Capture the cell that displays the provided text and extract its (x, y) central coordinate. 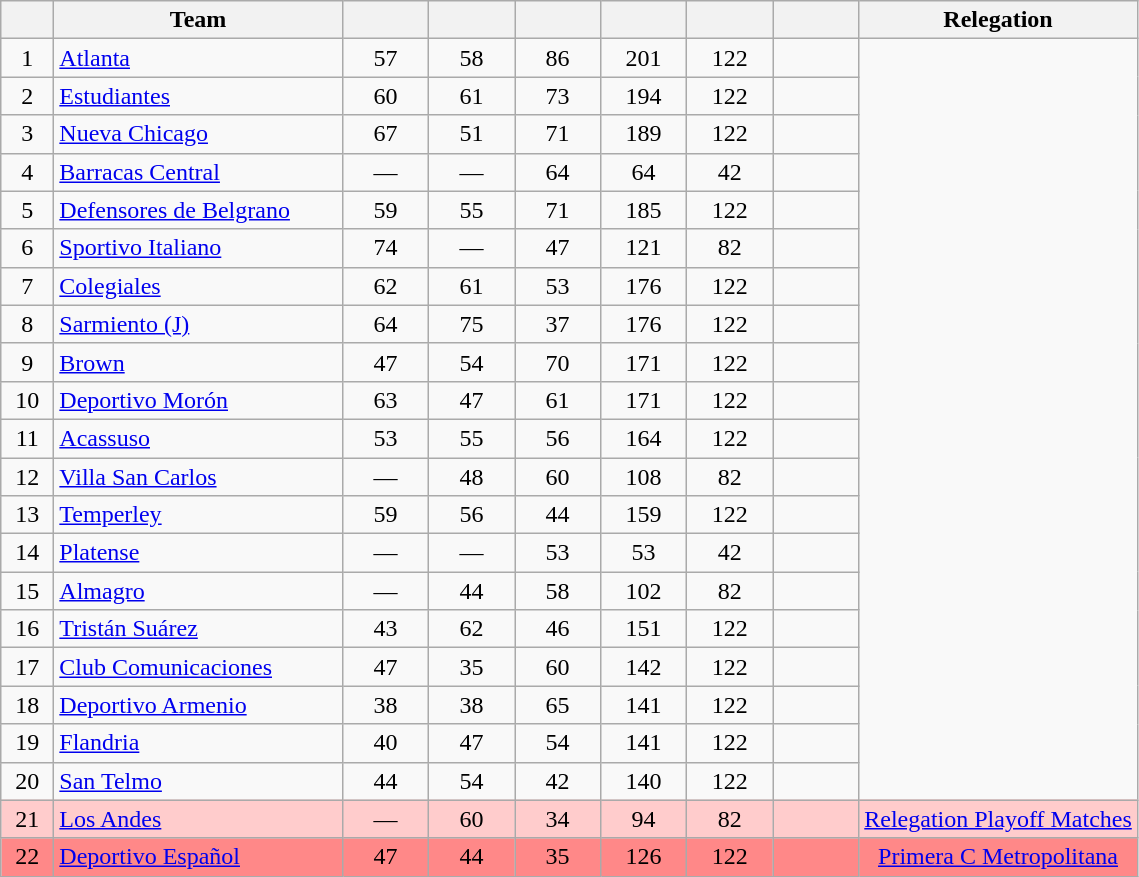
11 (28, 438)
43 (385, 629)
16 (28, 629)
10 (28, 400)
Colegiales (198, 286)
1 (28, 58)
8 (28, 324)
13 (28, 515)
Defensores de Belgrano (198, 210)
121 (644, 248)
57 (385, 58)
201 (644, 58)
14 (28, 553)
48 (471, 477)
Team (198, 20)
94 (644, 819)
Platense (198, 553)
4 (28, 172)
2 (28, 96)
67 (385, 134)
15 (28, 591)
5 (28, 210)
164 (644, 438)
20 (28, 781)
70 (557, 362)
Relegation (998, 20)
19 (28, 743)
21 (28, 819)
Acassuso (198, 438)
Atlanta (198, 58)
17 (28, 667)
63 (385, 400)
75 (471, 324)
18 (28, 705)
65 (557, 705)
140 (644, 781)
San Telmo (198, 781)
Temperley (198, 515)
Deportivo Morón (198, 400)
Los Andes (198, 819)
Estudiantes (198, 96)
51 (471, 134)
74 (385, 248)
34 (557, 819)
40 (385, 743)
9 (28, 362)
Primera C Metropolitana (998, 857)
102 (644, 591)
Flandria (198, 743)
Brown (198, 362)
Deportivo Armenio (198, 705)
Sportivo Italiano (198, 248)
6 (28, 248)
108 (644, 477)
Villa San Carlos (198, 477)
12 (28, 477)
86 (557, 58)
194 (644, 96)
22 (28, 857)
126 (644, 857)
159 (644, 515)
Nueva Chicago (198, 134)
Sarmiento (J) (198, 324)
7 (28, 286)
Tristán Suárez (198, 629)
37 (557, 324)
185 (644, 210)
73 (557, 96)
151 (644, 629)
189 (644, 134)
Club Comunicaciones (198, 667)
Relegation Playoff Matches (998, 819)
142 (644, 667)
46 (557, 629)
Deportivo Español (198, 857)
Barracas Central (198, 172)
3 (28, 134)
Almagro (198, 591)
